Output the (x, y) coordinate of the center of the cell containing the given text.  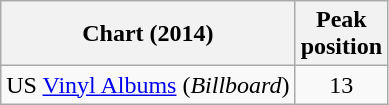
US Vinyl Albums (Billboard) (148, 85)
Chart (2014) (148, 34)
13 (341, 85)
Peak position (341, 34)
